Provide the (X, Y) coordinate of the cell's center where the given text is located.  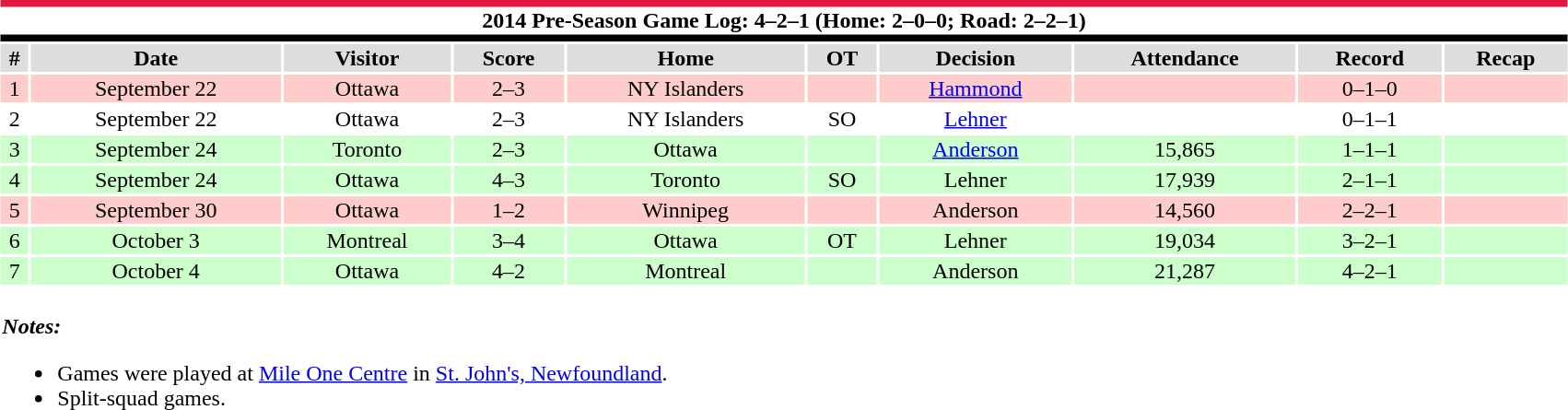
19,034 (1185, 240)
Hammond (976, 88)
4–2 (509, 271)
Visitor (368, 58)
Attendance (1185, 58)
Recap (1505, 58)
4–2–1 (1369, 271)
1–2 (509, 210)
15,865 (1185, 149)
3–4 (509, 240)
Record (1369, 58)
October 4 (157, 271)
14,560 (1185, 210)
1–1–1 (1369, 149)
Decision (976, 58)
Home (685, 58)
# (15, 58)
September 30 (157, 210)
1 (15, 88)
2–2–1 (1369, 210)
Date (157, 58)
2014 Pre-Season Game Log: 4–2–1 (Home: 2–0–0; Road: 2–2–1) (784, 20)
3 (15, 149)
Score (509, 58)
3–2–1 (1369, 240)
4 (15, 180)
0–1–0 (1369, 88)
6 (15, 240)
2 (15, 119)
21,287 (1185, 271)
October 3 (157, 240)
17,939 (1185, 180)
5 (15, 210)
4–3 (509, 180)
0–1–1 (1369, 119)
7 (15, 271)
Winnipeg (685, 210)
2–1–1 (1369, 180)
